Extract the [x, y] coordinate from the center of the cell holding the provided text.  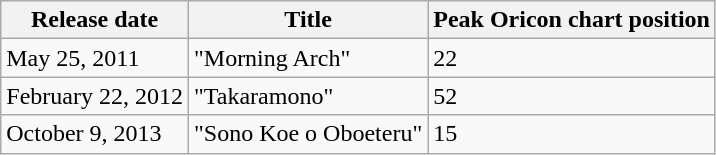
15 [572, 134]
52 [572, 96]
Peak Oricon chart position [572, 20]
October 9, 2013 [95, 134]
May 25, 2011 [95, 58]
"Sono Koe o Oboeteru" [308, 134]
"Takaramono" [308, 96]
February 22, 2012 [95, 96]
Title [308, 20]
"Morning Arch" [308, 58]
Release date [95, 20]
22 [572, 58]
